Extract the (X, Y) coordinate from the center of the cell holding the provided text.  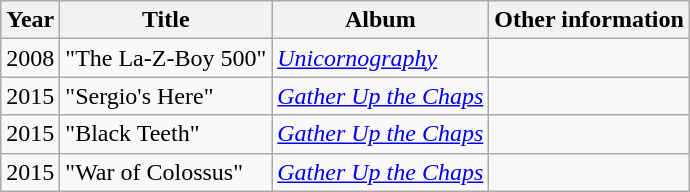
"Black Teeth" (166, 134)
Year (30, 20)
Title (166, 20)
"The La-Z-Boy 500" (166, 58)
"War of Colossus" (166, 172)
Other information (590, 20)
Unicornography (380, 58)
2008 (30, 58)
Album (380, 20)
"Sergio's Here" (166, 96)
